Determine the (X, Y) coordinate at the center of the cell enclosing the given text.  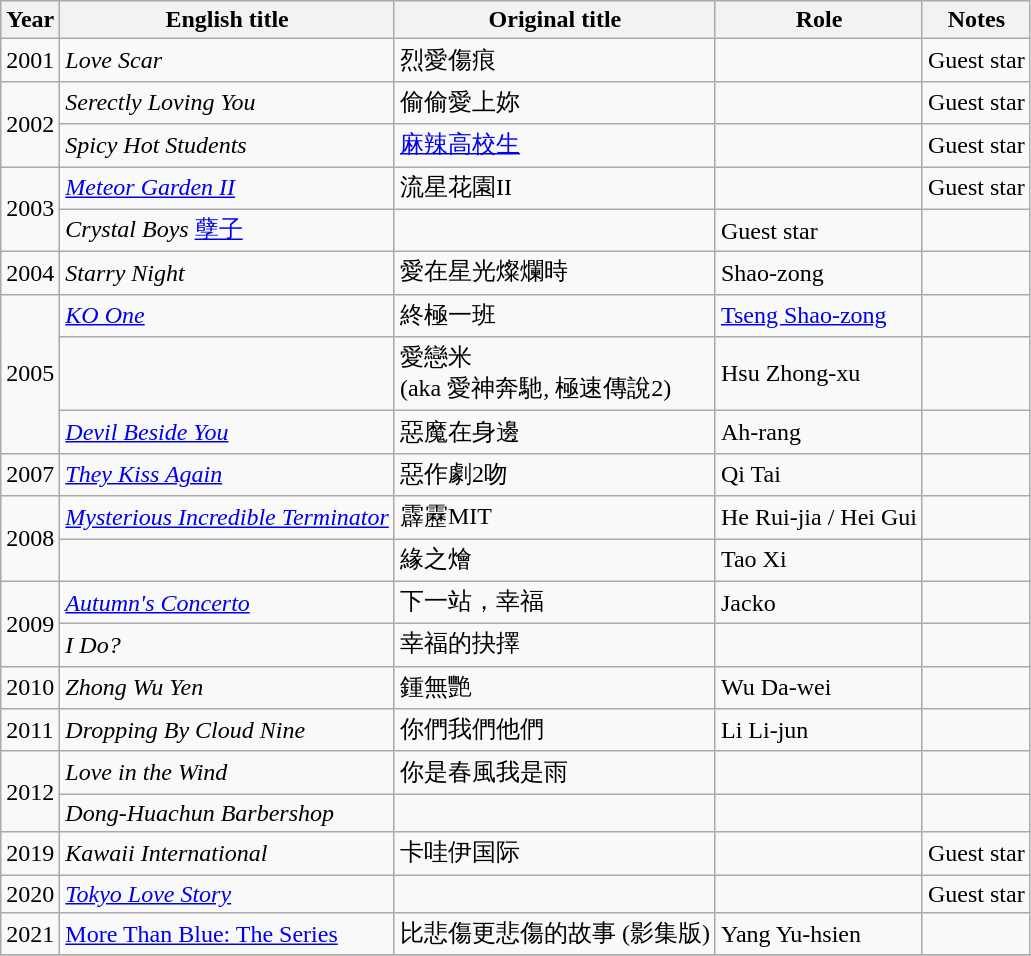
Role (818, 20)
你是春風我是雨 (554, 772)
2010 (30, 688)
He Rui-jia / Hei Gui (818, 518)
Starry Night (228, 274)
Love Scar (228, 60)
你們我們他們 (554, 730)
2003 (30, 208)
2019 (30, 854)
Jacko (818, 602)
Yang Yu-hsien (818, 934)
Original title (554, 20)
2007 (30, 474)
2021 (30, 934)
緣之燴 (554, 560)
English title (228, 20)
2011 (30, 730)
終極一班 (554, 316)
Spicy Hot Students (228, 146)
2002 (30, 124)
Hsu Zhong-xu (818, 374)
More Than Blue: The Series (228, 934)
Ah-rang (818, 432)
Autumn's Concerto (228, 602)
下一站，幸福 (554, 602)
惡作劇2吻 (554, 474)
卡哇伊国际 (554, 854)
比悲傷更悲傷的故事 (影集版) (554, 934)
Mysterious Incredible Terminator (228, 518)
愛戀米(aka 愛神奔馳, 極速傳說2) (554, 374)
偷偷愛上妳 (554, 102)
流星花園II (554, 188)
Love in the Wind (228, 772)
幸福的抉擇 (554, 646)
They Kiss Again (228, 474)
愛在星光燦爛時 (554, 274)
I Do? (228, 646)
Zhong Wu Yen (228, 688)
KO One (228, 316)
烈愛傷痕 (554, 60)
2012 (30, 792)
Year (30, 20)
麻辣高校生 (554, 146)
Tokyo Love Story (228, 893)
2001 (30, 60)
Li Li-jun (818, 730)
鍾無艷 (554, 688)
Meteor Garden II (228, 188)
惡魔在身邊 (554, 432)
2005 (30, 374)
2004 (30, 274)
Dropping By Cloud Nine (228, 730)
Serectly Loving You (228, 102)
Tseng Shao-zong (818, 316)
2020 (30, 893)
Crystal Boys 孽子 (228, 230)
Notes (976, 20)
2008 (30, 538)
Devil Beside You (228, 432)
霹靂MIT (554, 518)
2009 (30, 624)
Qi Tai (818, 474)
Kawaii International (228, 854)
Wu Da-wei (818, 688)
Dong-Huachun Barbershop (228, 813)
Tao Xi (818, 560)
Shao-zong (818, 274)
